Pinpoint the cell where the given text exists, returning its (x, y) midpoint coordinate. 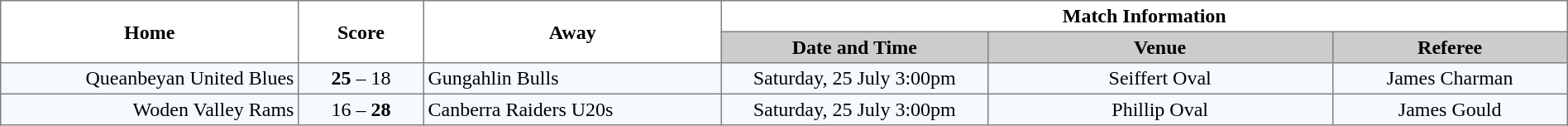
Queanbeyan United Blues (150, 79)
Date and Time (854, 47)
Canberra Raiders U20s (572, 109)
Woden Valley Rams (150, 109)
25 – 18 (361, 79)
Venue (1159, 47)
James Charman (1450, 79)
James Gould (1450, 109)
16 – 28 (361, 109)
Home (150, 31)
Referee (1450, 47)
Seiffert Oval (1159, 79)
Match Information (1145, 17)
Gungahlin Bulls (572, 79)
Away (572, 31)
Phillip Oval (1159, 109)
Score (361, 31)
